Extract the (X, Y) coordinate from the center of the cell holding the provided text.  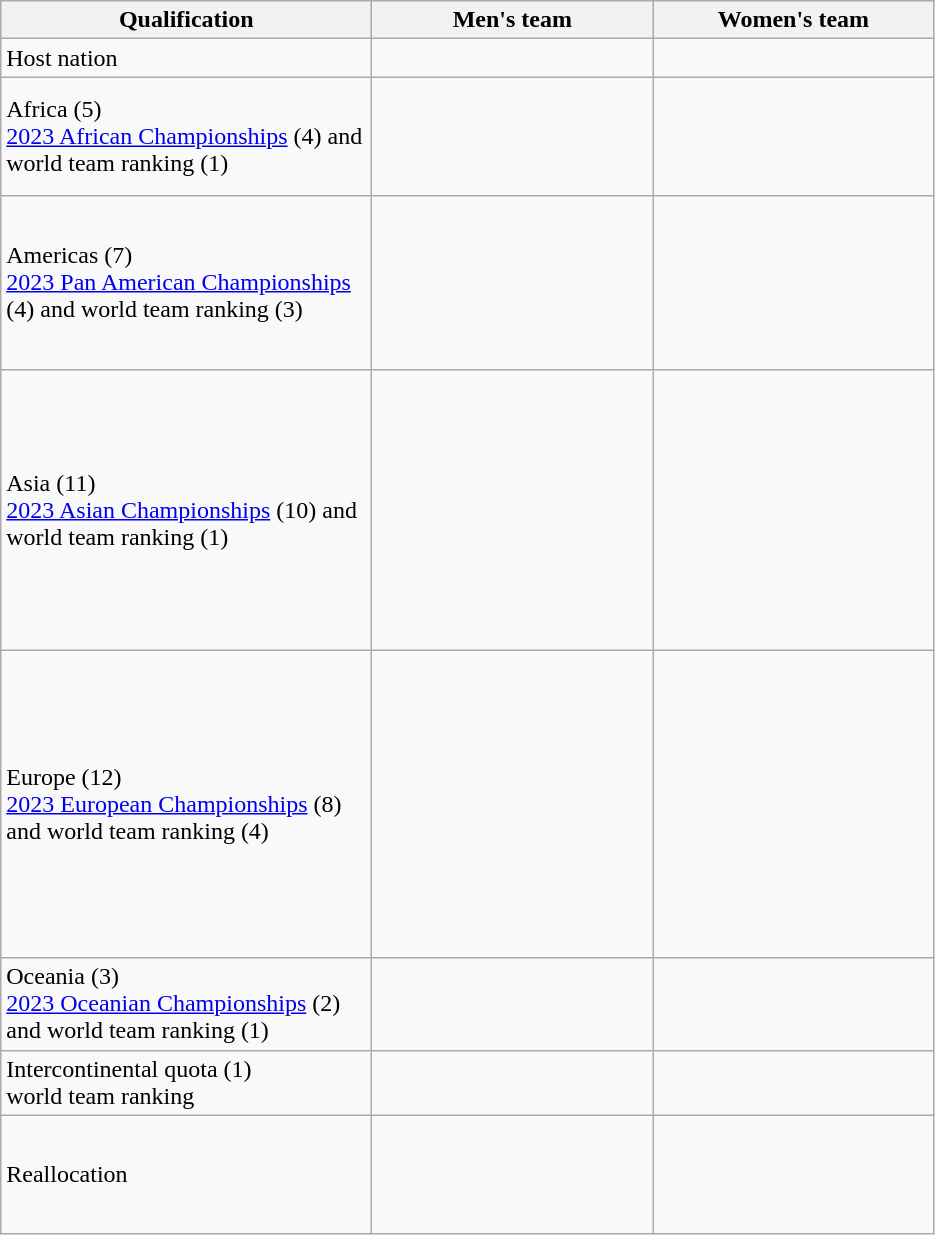
Asia (11)2023 Asian Championships (10) and world team ranking (1) (186, 510)
Americas (7)2023 Pan American Championships (4) and world team ranking (3) (186, 282)
Reallocation (186, 1174)
Africa (5)2023 African Championships (4) and world team ranking (1) (186, 136)
Europe (12)2023 European Championships (8) and world team ranking (4) (186, 804)
Oceania (3)2023 Oceanian Championships (2) and world team ranking (1) (186, 1004)
Qualification (186, 20)
Intercontinental quota (1)world team ranking (186, 1082)
Host nation (186, 58)
Women's team (794, 20)
Men's team (512, 20)
